Determine the [X, Y] coordinate at the center of the cell enclosing the given text.  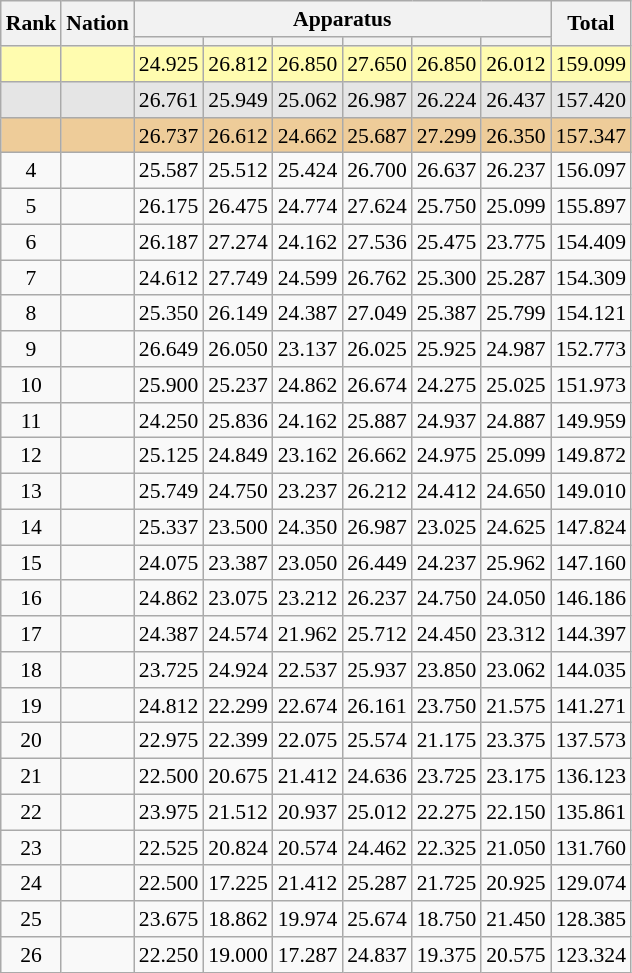
128.385 [591, 919]
155.897 [591, 207]
25.949 [238, 100]
22.150 [516, 813]
27.650 [376, 64]
24.450 [446, 634]
23.387 [238, 563]
17.287 [308, 955]
22.525 [168, 848]
154.409 [591, 243]
24.612 [168, 278]
159.099 [591, 64]
24.987 [516, 349]
25.962 [516, 563]
26.700 [376, 171]
24.350 [308, 528]
23 [32, 848]
147.160 [591, 563]
25.750 [446, 207]
24.849 [238, 456]
25.887 [376, 421]
22.325 [446, 848]
20.824 [238, 848]
156.097 [591, 171]
15 [32, 563]
151.973 [591, 385]
23.075 [238, 599]
25.012 [376, 813]
25.587 [168, 171]
147.824 [591, 528]
26.674 [376, 385]
131.760 [591, 848]
24.275 [446, 385]
25.674 [376, 919]
23.975 [168, 813]
26.161 [376, 706]
25.687 [376, 136]
23.175 [516, 777]
22.975 [168, 741]
26.449 [376, 563]
25.937 [376, 670]
157.420 [591, 100]
24.662 [308, 136]
24.574 [238, 634]
19.375 [446, 955]
6 [32, 243]
24.412 [446, 492]
26.224 [446, 100]
24.050 [516, 599]
26.050 [238, 349]
26.212 [376, 492]
20.574 [308, 848]
23.237 [308, 492]
23.312 [516, 634]
17 [32, 634]
27.749 [238, 278]
17.225 [238, 884]
21.725 [446, 884]
144.397 [591, 634]
21.962 [308, 634]
157.347 [591, 136]
24.812 [168, 706]
26.649 [168, 349]
Total [591, 24]
24.625 [516, 528]
149.010 [591, 492]
24.599 [308, 278]
21.050 [516, 848]
24 [32, 884]
23.162 [308, 456]
21 [32, 777]
18.862 [238, 919]
Apparatus [342, 19]
129.074 [591, 884]
26.350 [516, 136]
19.974 [308, 919]
25.387 [446, 314]
Nation [97, 24]
21.450 [516, 919]
21.175 [446, 741]
26.012 [516, 64]
146.186 [591, 599]
4 [32, 171]
25.237 [238, 385]
24.925 [168, 64]
23.750 [446, 706]
23.850 [446, 670]
25.062 [308, 100]
22.399 [238, 741]
23.500 [238, 528]
20 [32, 741]
26.662 [376, 456]
8 [32, 314]
22.537 [308, 670]
25.350 [168, 314]
5 [32, 207]
20.675 [238, 777]
23.050 [308, 563]
22.075 [308, 741]
25.125 [168, 456]
26.762 [376, 278]
25.475 [446, 243]
24.075 [168, 563]
19 [32, 706]
23.062 [516, 670]
27.049 [376, 314]
25.712 [376, 634]
10 [32, 385]
21.512 [238, 813]
25.749 [168, 492]
25.025 [516, 385]
22 [32, 813]
16 [32, 599]
154.309 [591, 278]
27.624 [376, 207]
154.121 [591, 314]
26.737 [168, 136]
23.025 [446, 528]
149.959 [591, 421]
27.274 [238, 243]
27.536 [376, 243]
26.612 [238, 136]
25.424 [308, 171]
137.573 [591, 741]
23.137 [308, 349]
25.799 [516, 314]
14 [32, 528]
26.437 [516, 100]
12 [32, 456]
7 [32, 278]
11 [32, 421]
20.925 [516, 884]
149.872 [591, 456]
24.650 [516, 492]
26 [32, 955]
26.175 [168, 207]
23.675 [168, 919]
24.937 [446, 421]
24.462 [376, 848]
26.025 [376, 349]
24.250 [168, 421]
21.575 [516, 706]
20.575 [516, 955]
123.324 [591, 955]
26.149 [238, 314]
26.812 [238, 64]
22.250 [168, 955]
25.512 [238, 171]
24.774 [308, 207]
152.773 [591, 349]
23.375 [516, 741]
25 [32, 919]
24.837 [376, 955]
24.924 [238, 670]
26.187 [168, 243]
25.337 [168, 528]
18.750 [446, 919]
26.637 [446, 171]
23.775 [516, 243]
144.035 [591, 670]
19.000 [238, 955]
25.300 [446, 278]
24.975 [446, 456]
22.275 [446, 813]
27.299 [446, 136]
22.299 [238, 706]
25.925 [446, 349]
136.123 [591, 777]
26.475 [238, 207]
141.271 [591, 706]
Rank [32, 24]
24.887 [516, 421]
18 [32, 670]
23.212 [308, 599]
24.237 [446, 563]
135.861 [591, 813]
25.900 [168, 385]
25.574 [376, 741]
26.761 [168, 100]
24.636 [376, 777]
25.836 [238, 421]
20.937 [308, 813]
22.674 [308, 706]
9 [32, 349]
13 [32, 492]
